For the text-containing cell, return its midpoint in [X, Y] coordinate format. 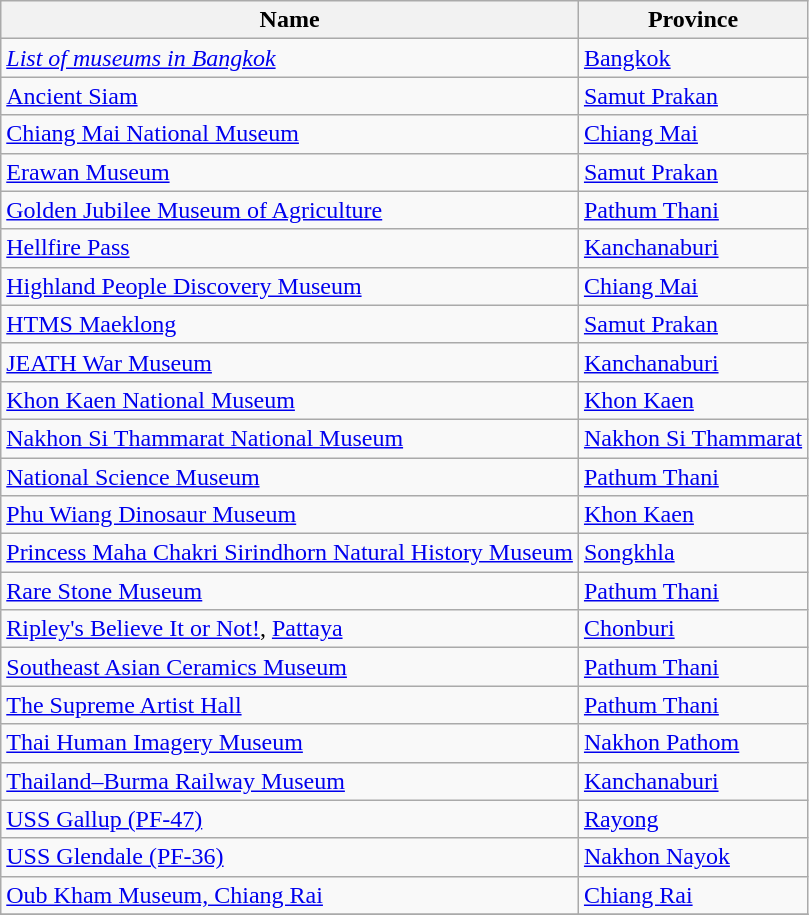
Chiang Rai [692, 895]
The Supreme Artist Hall [290, 705]
USS Glendale (PF-36) [290, 857]
Hellfire Pass [290, 248]
Songkhla [692, 553]
Rare Stone Museum [290, 591]
Ripley's Believe It or Not!, Pattaya [290, 629]
Oub Kham Museum, Chiang Rai [290, 895]
Erawan Museum [290, 172]
Thailand–Burma Railway Museum [290, 781]
JEATH War Museum [290, 362]
Highland People Discovery Museum [290, 286]
Thai Human Imagery Museum [290, 743]
Southeast Asian Ceramics Museum [290, 667]
Ancient Siam [290, 96]
Nakhon Nayok [692, 857]
USS Gallup (PF-47) [290, 819]
Province [692, 20]
Khon Kaen National Museum [290, 400]
HTMS Maeklong [290, 324]
Rayong [692, 819]
Phu Wiang Dinosaur Museum [290, 515]
List of museums in Bangkok [290, 58]
Name [290, 20]
Princess Maha Chakri Sirindhorn Natural History Museum [290, 553]
Chonburi [692, 629]
Nakhon Si Thammarat [692, 438]
Golden Jubilee Museum of Agriculture [290, 210]
Nakhon Si Thammarat National Museum [290, 438]
Bangkok [692, 58]
National Science Museum [290, 477]
Chiang Mai National Museum [290, 134]
Nakhon Pathom [692, 743]
